Search for the cell housing the specified text and yield its [X, Y] center coordinate. 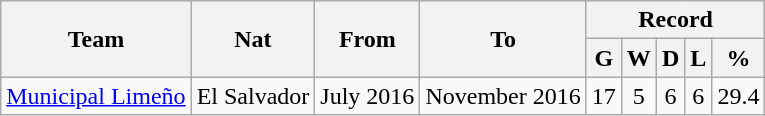
To [503, 39]
D [670, 58]
July 2016 [368, 96]
Record [676, 20]
29.4 [738, 96]
17 [604, 96]
G [604, 58]
November 2016 [503, 96]
L [698, 58]
Nat [253, 39]
Municipal Limeño [96, 96]
El Salvador [253, 96]
W [638, 58]
Team [96, 39]
From [368, 39]
% [738, 58]
5 [638, 96]
